Identify which cell holds the provided text, then report its [X, Y] central coordinate. 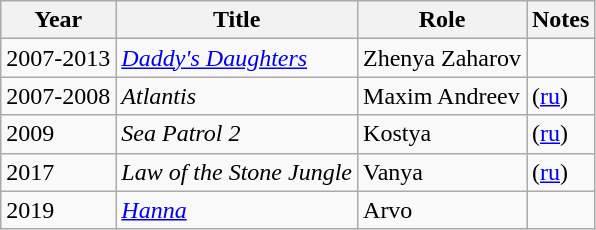
Sea Patrol 2 [237, 134]
2007-2013 [58, 58]
2017 [58, 172]
Hanna [237, 210]
Role [442, 20]
2019 [58, 210]
Daddy's Daughters [237, 58]
Zhenya Zaharov [442, 58]
2009 [58, 134]
Title [237, 20]
Kostya [442, 134]
Maxim Andreev [442, 96]
Arvo [442, 210]
Atlantis [237, 96]
Year [58, 20]
Law of the Stone Jungle [237, 172]
Vanya [442, 172]
2007-2008 [58, 96]
Notes [560, 20]
